Locate the cell with the specified text and output its (X, Y) center coordinate. 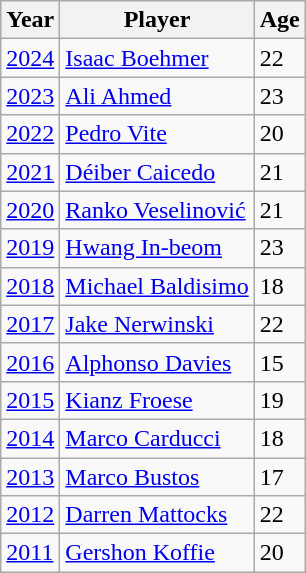
2023 (30, 96)
2015 (30, 400)
Player (157, 20)
2013 (30, 477)
19 (280, 400)
2022 (30, 134)
Isaac Boehmer (157, 58)
Pedro Vite (157, 134)
Year (30, 20)
2019 (30, 248)
2021 (30, 172)
17 (280, 477)
2017 (30, 324)
Darren Mattocks (157, 515)
Hwang In-beom (157, 248)
Age (280, 20)
2012 (30, 515)
Marco Bustos (157, 477)
2024 (30, 58)
Ranko Veselinović (157, 210)
Gershon Koffie (157, 553)
Déiber Caicedo (157, 172)
15 (280, 362)
2018 (30, 286)
Jake Nerwinski (157, 324)
Michael Baldisimo (157, 286)
2020 (30, 210)
Ali Ahmed (157, 96)
Marco Carducci (157, 438)
2014 (30, 438)
Kianz Froese (157, 400)
Alphonso Davies (157, 362)
2016 (30, 362)
2011 (30, 553)
